Provide the (X, Y) coordinate of the cell's center where the given text is located.  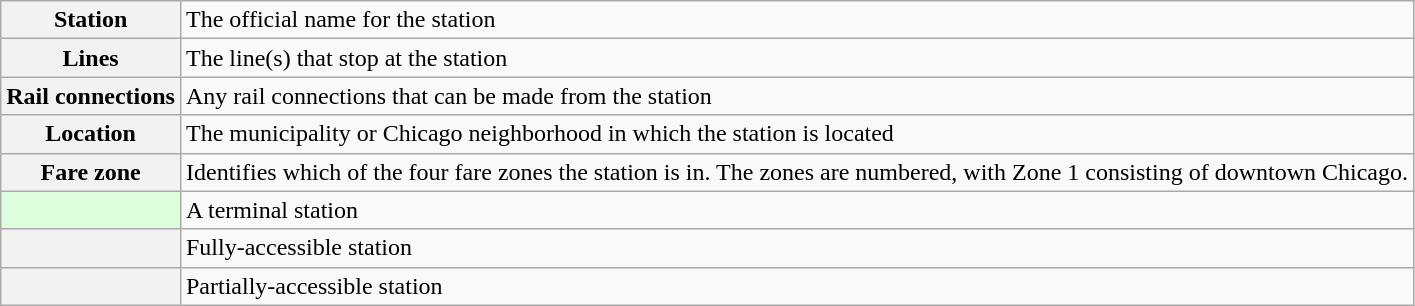
The official name for the station (796, 20)
Station (91, 20)
Partially-accessible station (796, 286)
The municipality or Chicago neighborhood in which the station is located (796, 134)
Identifies which of the four fare zones the station is in. The zones are numbered, with Zone 1 consisting of downtown Chicago. (796, 172)
The line(s) that stop at the station (796, 58)
A terminal station (796, 210)
Any rail connections that can be made from the station (796, 96)
Fare zone (91, 172)
Rail connections (91, 96)
Location (91, 134)
Fully-accessible station (796, 248)
Lines (91, 58)
